Find where the given text appears and provide that cell's center as (X, Y) coordinate. 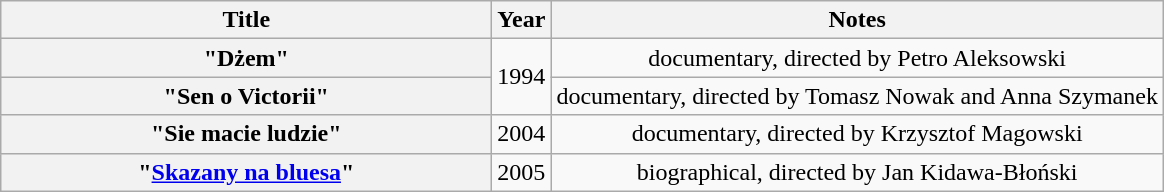
2004 (522, 134)
biographical, directed by Jan Kidawa-Błoński (858, 172)
2005 (522, 172)
Title (246, 20)
"Sie macie ludzie" (246, 134)
"Dżem" (246, 58)
Year (522, 20)
documentary, directed by Petro Aleksowski (858, 58)
documentary, directed by Tomasz Nowak and Anna Szymanek (858, 96)
"Skazany na bluesa" (246, 172)
documentary, directed by Krzysztof Magowski (858, 134)
Notes (858, 20)
"Sen o Victorii" (246, 96)
1994 (522, 77)
